Return the (X, Y) coordinate for the center point of the cell that contains the specified text.  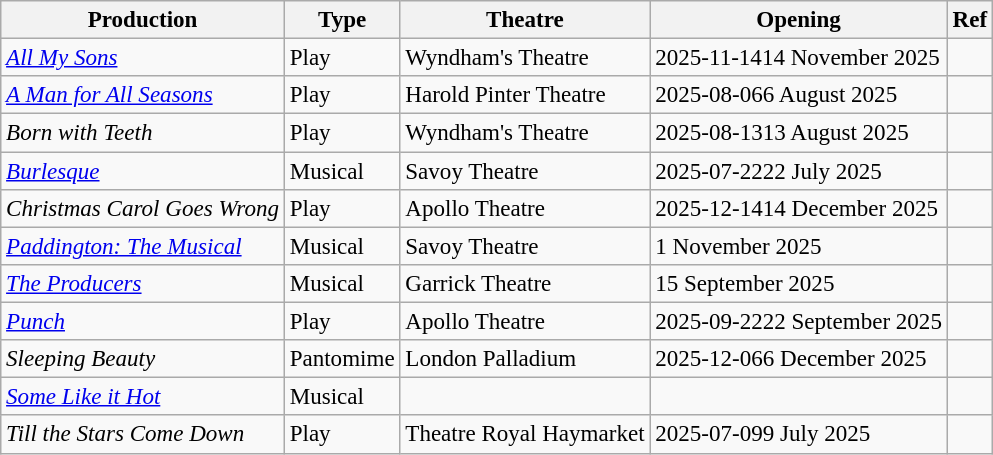
Theatre Royal Haymarket (525, 435)
Born with Teeth (143, 133)
London Palladium (525, 359)
2025-08-066 August 2025 (798, 95)
Garrick Theatre (525, 284)
2025-11-1414 November 2025 (798, 58)
All My Sons (143, 58)
Christmas Carol Goes Wrong (143, 209)
Harold Pinter Theatre (525, 95)
2025-08-1313 August 2025 (798, 133)
Opening (798, 20)
Theatre (525, 20)
Sleeping Beauty (143, 359)
2025-12-1414 December 2025 (798, 209)
2025-09-2222 September 2025 (798, 322)
Some Like it Hot (143, 397)
The Producers (143, 284)
2025-12-066 December 2025 (798, 359)
A Man for All Seasons (143, 95)
Pantomime (342, 359)
Till the Stars Come Down (143, 435)
Ref (970, 20)
Type (342, 20)
Production (143, 20)
Burlesque (143, 171)
1 November 2025 (798, 246)
Paddington: The Musical (143, 246)
15 September 2025 (798, 284)
Punch (143, 322)
2025-07-099 July 2025 (798, 435)
2025-07-2222 July 2025 (798, 171)
